Output the [x, y] coordinate of the center of the cell containing the given text.  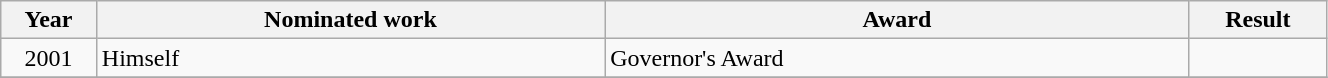
Nominated work [350, 20]
2001 [49, 58]
Himself [350, 58]
Governor's Award [898, 58]
Result [1258, 20]
Award [898, 20]
Year [49, 20]
